Provide the (x, y) coordinate of the cell's center where the given text is located.  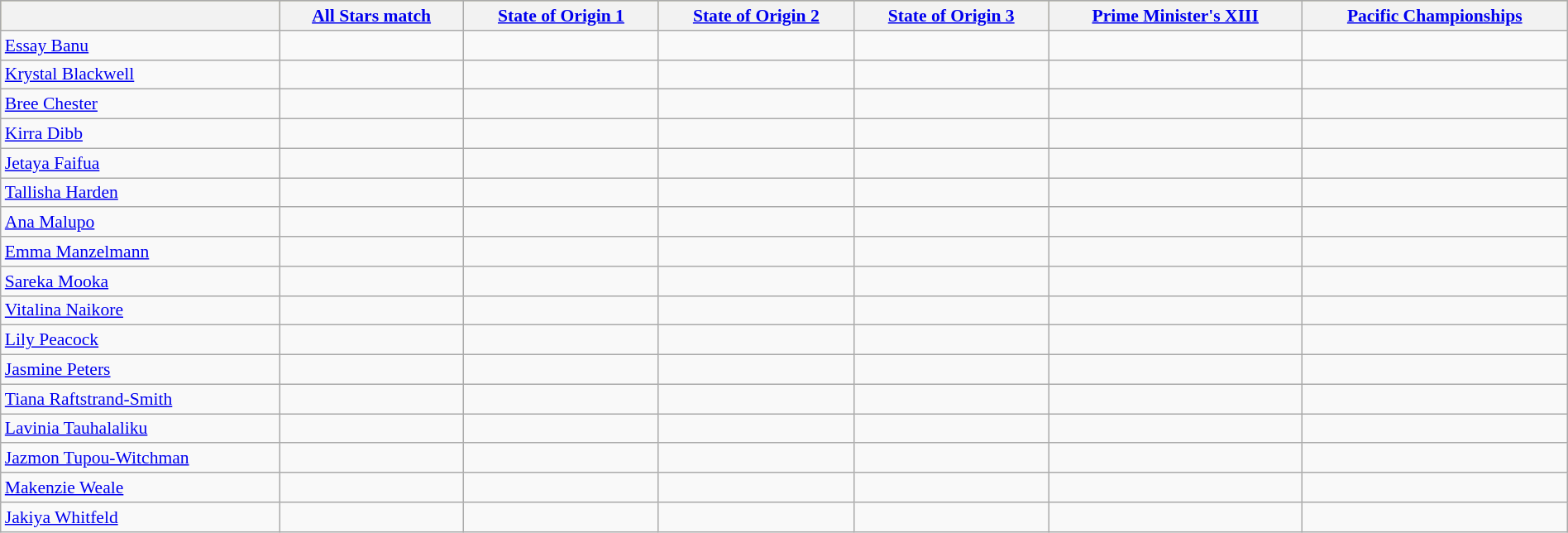
Bree Chester (141, 104)
Jakiya Whitfeld (141, 517)
Lily Peacock (141, 340)
Prime Minister's XIII (1175, 16)
State of Origin 1 (562, 16)
Jetaya Faifua (141, 163)
Ana Malupo (141, 223)
Tiana Raftstrand-Smith (141, 399)
Essay Banu (141, 46)
Lavinia Tauhalaliku (141, 429)
Krystal Blackwell (141, 74)
Makenzie Weale (141, 487)
Sareka Mooka (141, 281)
Vitalina Naikore (141, 310)
All Stars match (372, 16)
State of Origin 3 (951, 16)
Kirra Dibb (141, 134)
Jasmine Peters (141, 370)
Jazmon Tupou-Witchman (141, 459)
Tallisha Harden (141, 193)
State of Origin 2 (756, 16)
Emma Manzelmann (141, 252)
Pacific Championships (1434, 16)
